From the cell containing the given text, extract its center point as (x, y) coordinate. 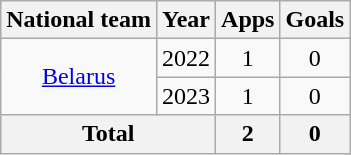
2022 (186, 58)
Apps (248, 20)
National team (79, 20)
2 (248, 134)
Belarus (79, 77)
Total (108, 134)
2023 (186, 96)
Year (186, 20)
Goals (315, 20)
